Extract the (x, y) coordinate from the center of the cell holding the provided text.  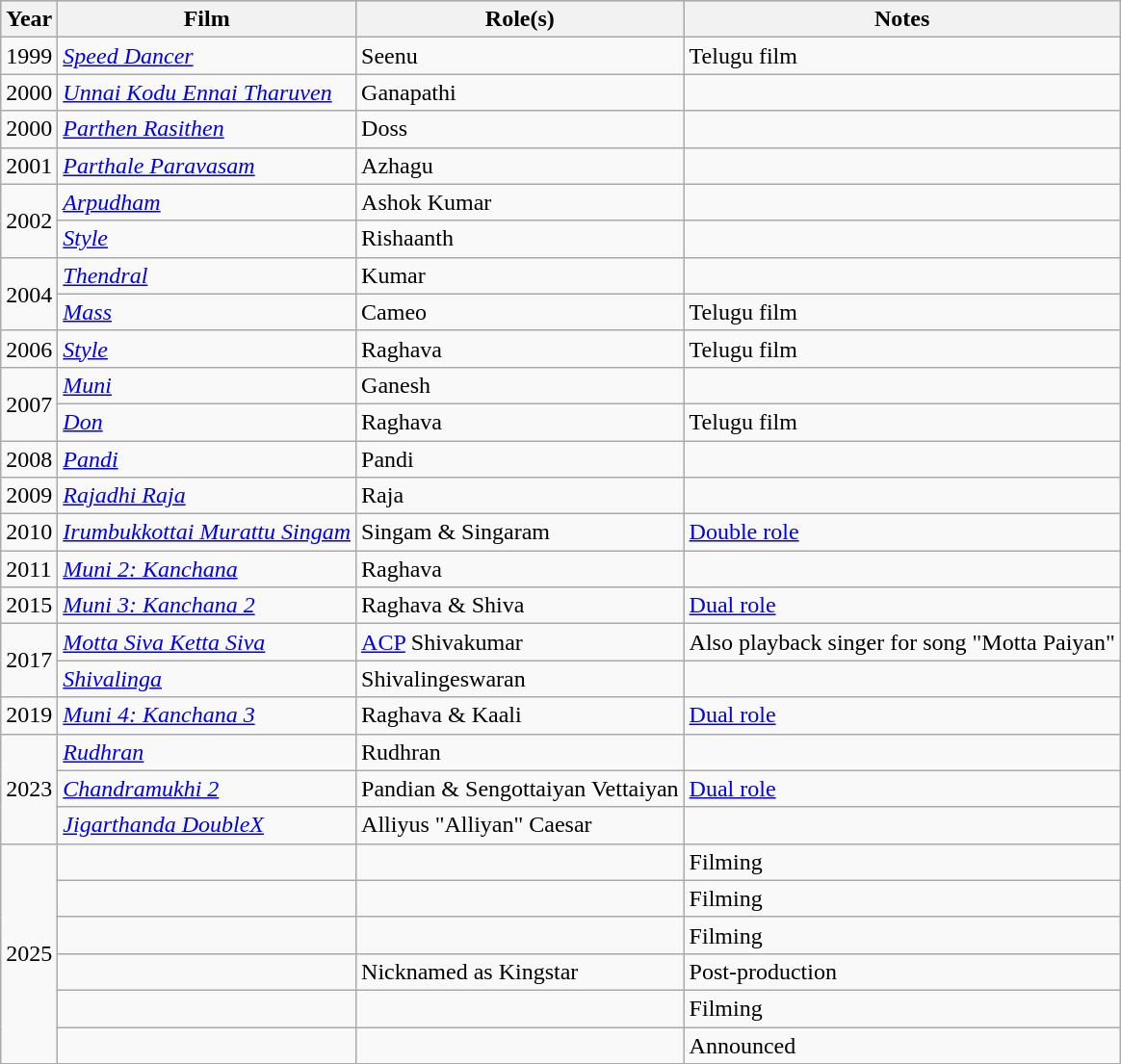
Jigarthanda DoubleX (207, 825)
2023 (29, 789)
Year (29, 19)
Azhagu (520, 166)
Don (207, 422)
Speed Dancer (207, 56)
Film (207, 19)
Post-production (901, 972)
2008 (29, 459)
2015 (29, 606)
Muni 3: Kanchana 2 (207, 606)
Ashok Kumar (520, 202)
2009 (29, 496)
2006 (29, 349)
2010 (29, 532)
Muni 4: Kanchana 3 (207, 715)
2002 (29, 221)
1999 (29, 56)
Double role (901, 532)
2025 (29, 953)
Kumar (520, 275)
Raghava & Kaali (520, 715)
Chandramukhi 2 (207, 789)
Alliyus "Alliyan" Caesar (520, 825)
Nicknamed as Kingstar (520, 972)
Mass (207, 312)
Motta Siva Ketta Siva (207, 642)
2004 (29, 294)
Rajadhi Raja (207, 496)
2019 (29, 715)
Muni 2: Kanchana (207, 569)
Shivalingeswaran (520, 679)
ACP Shivakumar (520, 642)
2001 (29, 166)
Role(s) (520, 19)
Shivalinga (207, 679)
Irumbukkottai Murattu Singam (207, 532)
Pandian & Sengottaiyan Vettaiyan (520, 789)
Rishaanth (520, 239)
Ganapathi (520, 92)
Seenu (520, 56)
Announced (901, 1045)
Raghava & Shiva (520, 606)
2007 (29, 403)
Singam & Singaram (520, 532)
Raja (520, 496)
2011 (29, 569)
Notes (901, 19)
Also playback singer for song "Motta Paiyan" (901, 642)
Parthen Rasithen (207, 129)
Ganesh (520, 385)
Muni (207, 385)
2017 (29, 661)
Arpudham (207, 202)
Parthale Paravasam (207, 166)
Unnai Kodu Ennai Tharuven (207, 92)
Cameo (520, 312)
Thendral (207, 275)
Doss (520, 129)
